Identify which cell holds the provided text, then report its [X, Y] central coordinate. 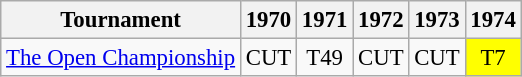
T7 [493, 58]
The Open Championship [121, 58]
1973 [437, 20]
1971 [325, 20]
1970 [268, 20]
T49 [325, 58]
1974 [493, 20]
1972 [381, 20]
Tournament [121, 20]
